Output the [X, Y] coordinate of the center of the cell containing the given text.  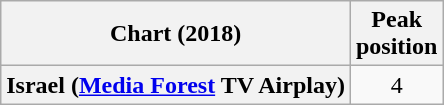
Peak position [396, 34]
Chart (2018) [176, 34]
4 [396, 85]
Israel (Media Forest TV Airplay) [176, 85]
